From the cell containing the given text, extract its center point as (X, Y) coordinate. 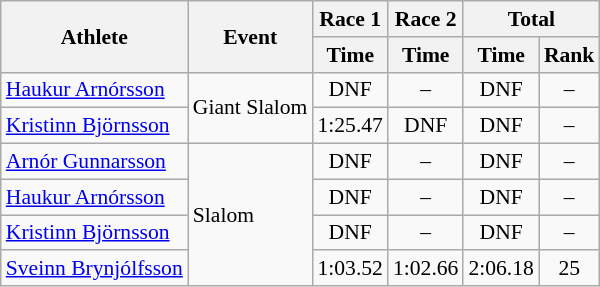
Total (531, 19)
1:02.66 (426, 269)
Race 2 (426, 19)
1:03.52 (350, 269)
Arnór Gunnarsson (94, 162)
25 (570, 269)
Slalom (250, 215)
Event (250, 36)
1:25.47 (350, 126)
Giant Slalom (250, 108)
Athlete (94, 36)
Race 1 (350, 19)
Sveinn Brynjólfsson (94, 269)
2:06.18 (500, 269)
Rank (570, 55)
